For the text-containing cell, return its midpoint in [x, y] coordinate format. 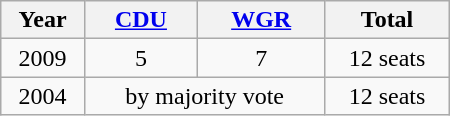
Year [43, 20]
7 [260, 58]
2004 [43, 96]
WGR [260, 20]
by majority vote [204, 96]
Total [387, 20]
CDU [140, 20]
5 [140, 58]
2009 [43, 58]
